Return [X, Y] of the center of cell containing provided text 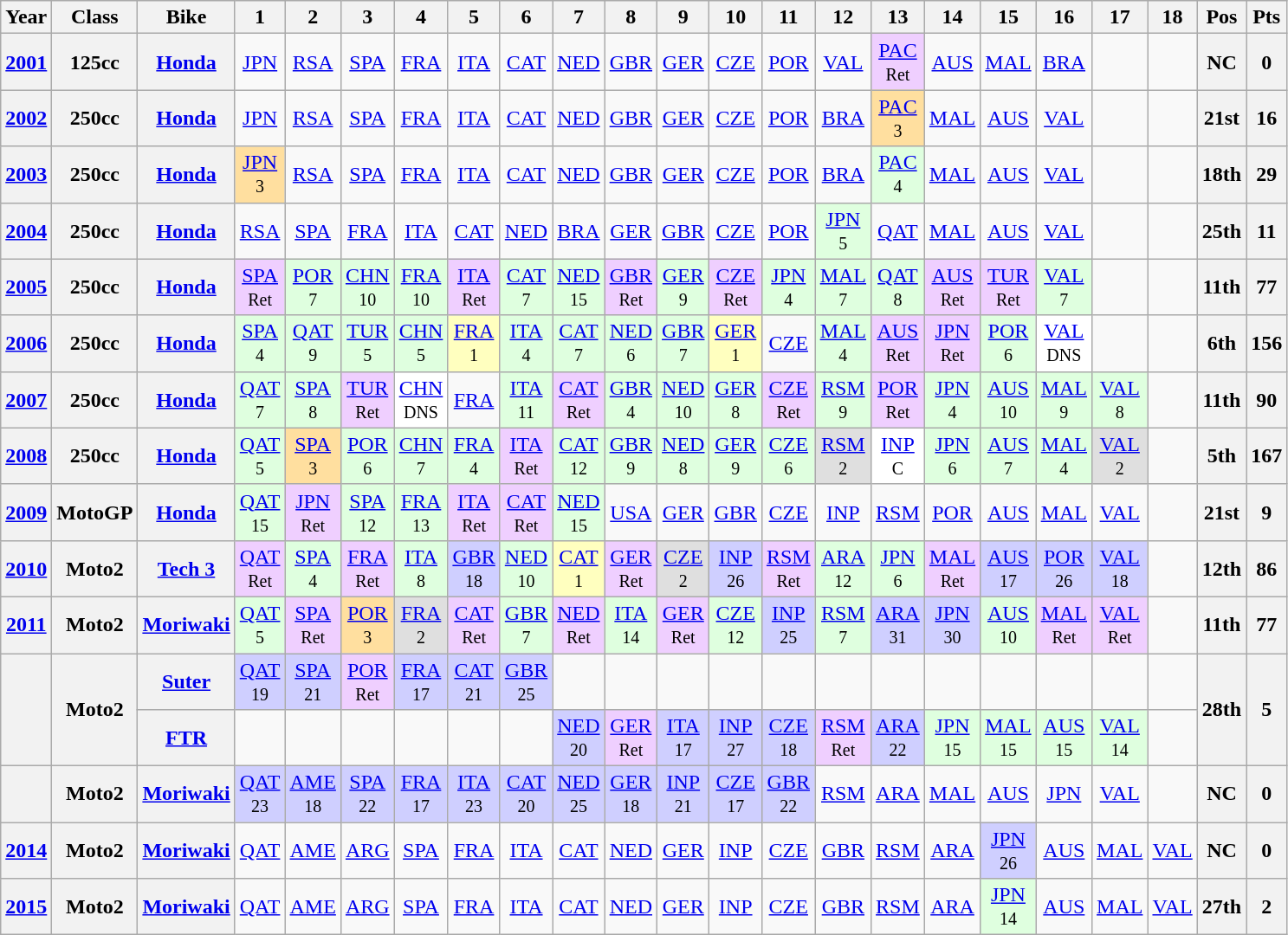
INPC [898, 455]
VALDNS [1064, 343]
SPA21 [313, 680]
90 [1266, 400]
2010 [26, 568]
CAT1 [579, 568]
QAT15 [260, 513]
SPA22 [367, 795]
JPN14 [1008, 907]
CZE12 [735, 625]
NED8 [683, 455]
8 [631, 17]
AUS7 [1008, 455]
5th [1221, 455]
FRA10 [421, 287]
CHN7 [421, 455]
POR26 [1064, 568]
POR7 [313, 287]
JPN15 [952, 738]
QATRet [260, 568]
CHN10 [367, 287]
ITA4 [526, 343]
125cc [95, 62]
27th [1221, 907]
VALRet [1120, 625]
AUS17 [1008, 568]
6 [526, 17]
2008 [26, 455]
FTR [186, 738]
ITA14 [631, 625]
3 [367, 17]
28th [1221, 709]
JPN30 [952, 625]
Tech 3 [186, 568]
2015 [26, 907]
13 [898, 17]
PACRet [898, 62]
ITA11 [526, 400]
QAT23 [260, 795]
6th [1221, 343]
ARA22 [898, 738]
4 [421, 17]
Pos [1221, 17]
VAL14 [1120, 738]
17 [1120, 17]
GBR4 [631, 400]
CHNDNS [421, 400]
2003 [26, 175]
2001 [26, 62]
2002 [26, 118]
ITA23 [474, 795]
QAT19 [260, 680]
INP21 [683, 795]
QAT7 [260, 400]
18 [1173, 17]
2004 [26, 230]
FRA1 [474, 343]
VAL18 [1120, 568]
FRA4 [474, 455]
CAT21 [474, 680]
RSM9 [843, 400]
CZE18 [788, 738]
FRARet [367, 568]
Suter [186, 680]
QAT9 [313, 343]
SPA12 [367, 513]
FRA2 [421, 625]
VAL7 [1064, 287]
CZE2 [683, 568]
ARA12 [843, 568]
1 [260, 17]
AUS15 [1064, 738]
12 [843, 17]
CHN5 [421, 343]
INP27 [735, 738]
2009 [26, 513]
JPN5 [843, 230]
VAL2 [1120, 455]
NED20 [579, 738]
25th [1221, 230]
TUR5 [367, 343]
12th [1221, 568]
GBR18 [474, 568]
29 [1266, 175]
14 [952, 17]
2005 [26, 287]
CZE6 [788, 455]
CAT20 [526, 795]
MAL9 [1064, 400]
INP26 [735, 568]
MotoGP [95, 513]
2006 [26, 343]
ITA17 [683, 738]
156 [1266, 343]
NEDRet [579, 625]
GER1 [735, 343]
MAL7 [843, 287]
GER18 [631, 795]
Bike [186, 17]
MAL15 [1008, 738]
AME18 [313, 795]
GBR9 [631, 455]
GBRRet [631, 287]
86 [1266, 568]
NED25 [579, 795]
GBR22 [788, 795]
NED6 [631, 343]
2011 [26, 625]
JPN3 [260, 175]
18th [1221, 175]
15 [1008, 17]
USA [631, 513]
167 [1266, 455]
GER8 [735, 400]
GBR25 [526, 680]
INP25 [788, 625]
2014 [26, 850]
Year [26, 17]
Pts [1266, 17]
RSM7 [843, 625]
POR3 [367, 625]
CAT12 [579, 455]
ITA8 [421, 568]
RSM2 [843, 455]
JPN26 [1008, 850]
10 [735, 17]
SPA8 [313, 400]
7 [579, 17]
Class [95, 17]
2007 [26, 400]
PAC3 [898, 118]
QAT8 [898, 287]
VAL8 [1120, 400]
FRA13 [421, 513]
CZE17 [735, 795]
ARA31 [898, 625]
PAC4 [898, 175]
SPA3 [313, 455]
